From the cell containing the given text, extract its center point as (X, Y) coordinate. 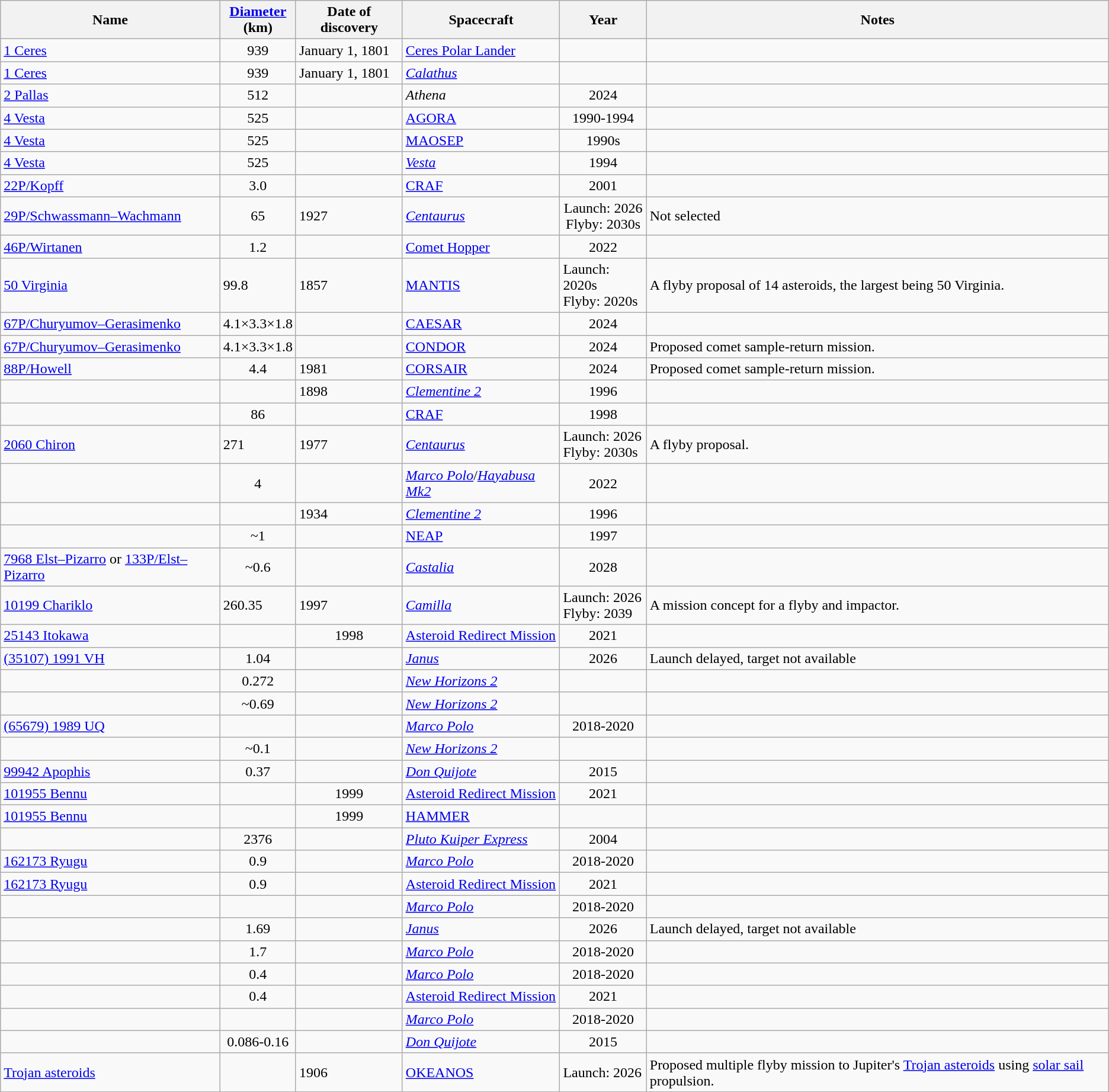
271 (258, 444)
MANTIS (481, 285)
MAOSEP (481, 140)
AGORA (481, 118)
Athena (481, 95)
1990s (603, 140)
Proposed multiple flyby mission to Jupiter's Trojan asteroids using solar sail propulsion. (877, 1072)
2028 (603, 566)
~0.1 (258, 748)
7968 Elst–Pizarro or 133P/Elst–Pizarro (110, 566)
99.8 (258, 285)
(35107) 1991 VH (110, 658)
22P/Kopff (110, 185)
~0.6 (258, 566)
Castalia (481, 566)
29P/Schwassmann–Wachmann (110, 216)
Vesta (481, 163)
2001 (603, 185)
260.35 (258, 606)
Diameter(km) (258, 20)
A flyby proposal of 14 asteroids, the largest being 50 Virginia. (877, 285)
Ceres Polar Lander (481, 50)
1977 (349, 444)
Comet Hopper (481, 246)
~0.69 (258, 703)
OKEANOS (481, 1072)
CONDOR (481, 347)
1990-1994 (603, 118)
0.272 (258, 681)
A mission concept for a flyby and impactor. (877, 606)
0.37 (258, 771)
99942 Apophis (110, 771)
512 (258, 95)
Notes (877, 20)
65 (258, 216)
Camilla (481, 606)
Pluto Kuiper Express (481, 839)
Date of discovery (349, 20)
Launch: 2020s Flyby: 2020s (603, 285)
Marco Polo/Hayabusa Mk2 (481, 483)
~1 (258, 536)
1.04 (258, 658)
25143 Itokawa (110, 636)
Launch: 2026Flyby: 2039 (603, 606)
1857 (349, 285)
1898 (349, 392)
88P/Howell (110, 369)
1927 (349, 216)
86 (258, 414)
Trojan asteroids (110, 1072)
4 (258, 483)
2376 (258, 839)
1906 (349, 1072)
Year (603, 20)
CAESAR (481, 324)
1.2 (258, 246)
HAMMER (481, 816)
NEAP (481, 536)
2060 Chiron (110, 444)
(65679) 1989 UQ (110, 726)
Launch: 2026 (603, 1072)
Not selected (877, 216)
46P/Wirtanen (110, 246)
0.086-0.16 (258, 1042)
Calathus (481, 73)
Name (110, 20)
10199 Chariklo (110, 606)
1934 (349, 514)
A flyby proposal. (877, 444)
1.69 (258, 929)
3.0 (258, 185)
4.4 (258, 369)
2 Pallas (110, 95)
50 Virginia (110, 285)
1981 (349, 369)
2004 (603, 839)
CORSAIR (481, 369)
1.7 (258, 952)
1994 (603, 163)
Spacecraft (481, 20)
